Detect which cell encompasses the target text, then output its [x, y] center coordinate. 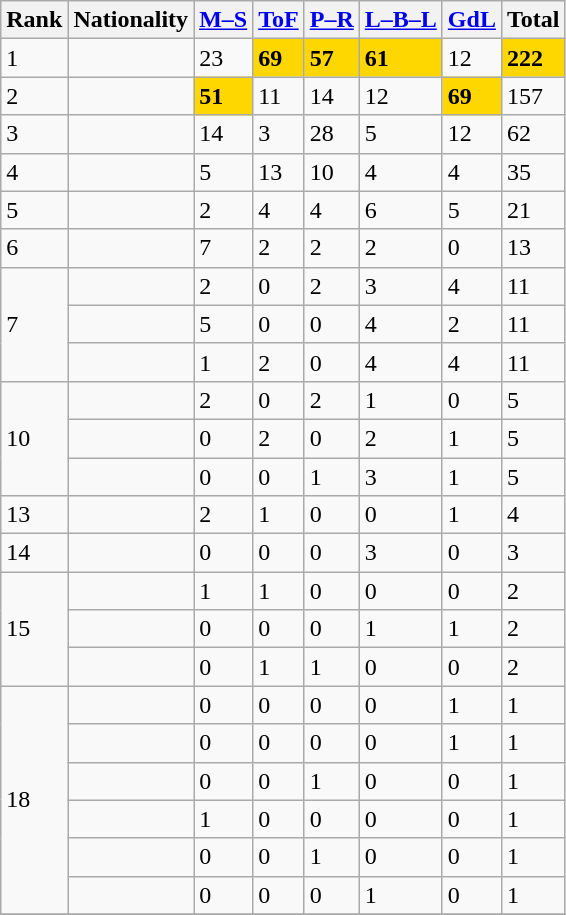
51 [224, 96]
35 [533, 172]
Total [533, 20]
GdL [472, 20]
61 [400, 58]
Nationality [131, 20]
21 [533, 210]
157 [533, 96]
ToF [279, 20]
222 [533, 58]
L–B–L [400, 20]
15 [34, 629]
M–S [224, 20]
18 [34, 800]
P–R [332, 20]
57 [332, 58]
23 [224, 58]
62 [533, 134]
28 [332, 134]
Rank [34, 20]
